Detect which cell encompasses the target text, then output its (X, Y) center coordinate. 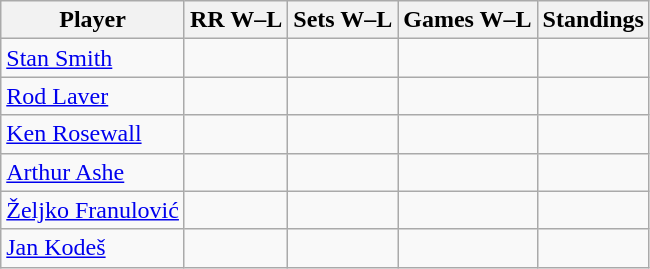
Željko Franulović (93, 210)
Games W–L (468, 20)
Ken Rosewall (93, 134)
Stan Smith (93, 58)
Standings (593, 20)
RR W–L (236, 20)
Sets W–L (343, 20)
Arthur Ashe (93, 172)
Jan Kodeš (93, 248)
Player (93, 20)
Rod Laver (93, 96)
